Capture the cell that displays the provided text and extract its [X, Y] central coordinate. 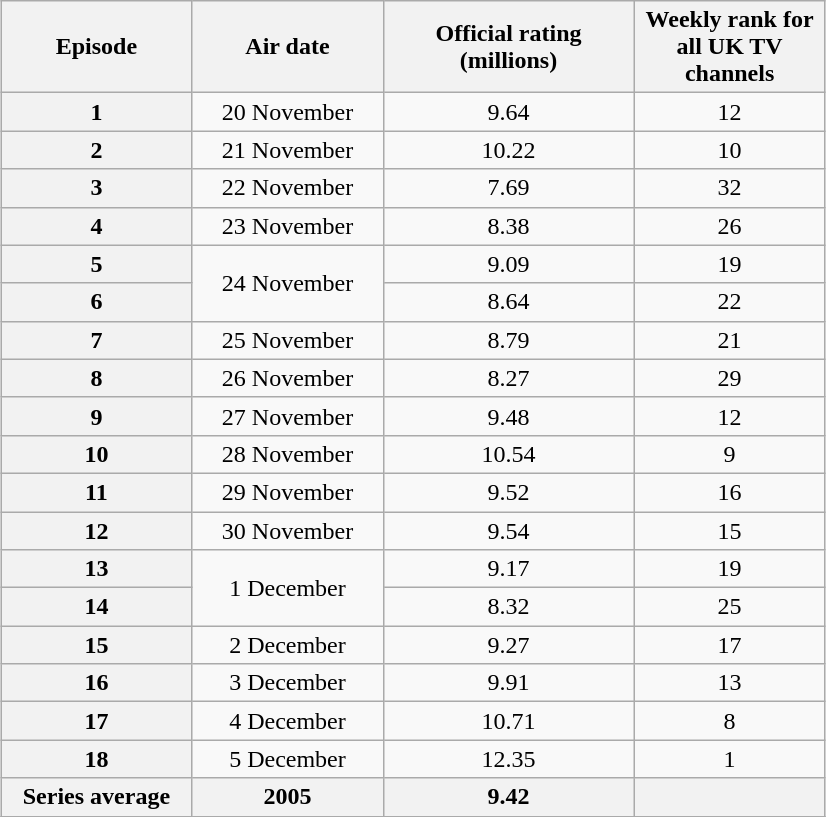
25 November [288, 340]
Air date [288, 47]
21 [730, 340]
26 [730, 226]
4 December [288, 721]
9.54 [508, 531]
Official rating (millions) [508, 47]
24 November [288, 283]
22 November [288, 188]
26 November [288, 378]
10.54 [508, 454]
32 [730, 188]
30 November [288, 531]
7 [96, 340]
10.71 [508, 721]
21 November [288, 150]
8.64 [508, 302]
2005 [288, 797]
10.22 [508, 150]
9.91 [508, 683]
8.79 [508, 340]
1 December [288, 588]
4 [96, 226]
8.38 [508, 226]
Series average [96, 797]
9.27 [508, 645]
2 [96, 150]
18 [96, 759]
23 November [288, 226]
5 December [288, 759]
9.42 [508, 797]
29 [730, 378]
8.27 [508, 378]
3 December [288, 683]
25 [730, 607]
9.52 [508, 492]
6 [96, 302]
27 November [288, 416]
9.09 [508, 264]
7.69 [508, 188]
11 [96, 492]
12.35 [508, 759]
29 November [288, 492]
8.32 [508, 607]
3 [96, 188]
14 [96, 607]
28 November [288, 454]
9.48 [508, 416]
Episode [96, 47]
Weekly rank for all UK TV channels [730, 47]
22 [730, 302]
9.17 [508, 569]
2 December [288, 645]
5 [96, 264]
9.64 [508, 112]
20 November [288, 112]
